From the cell containing the given text, extract its center point as [x, y] coordinate. 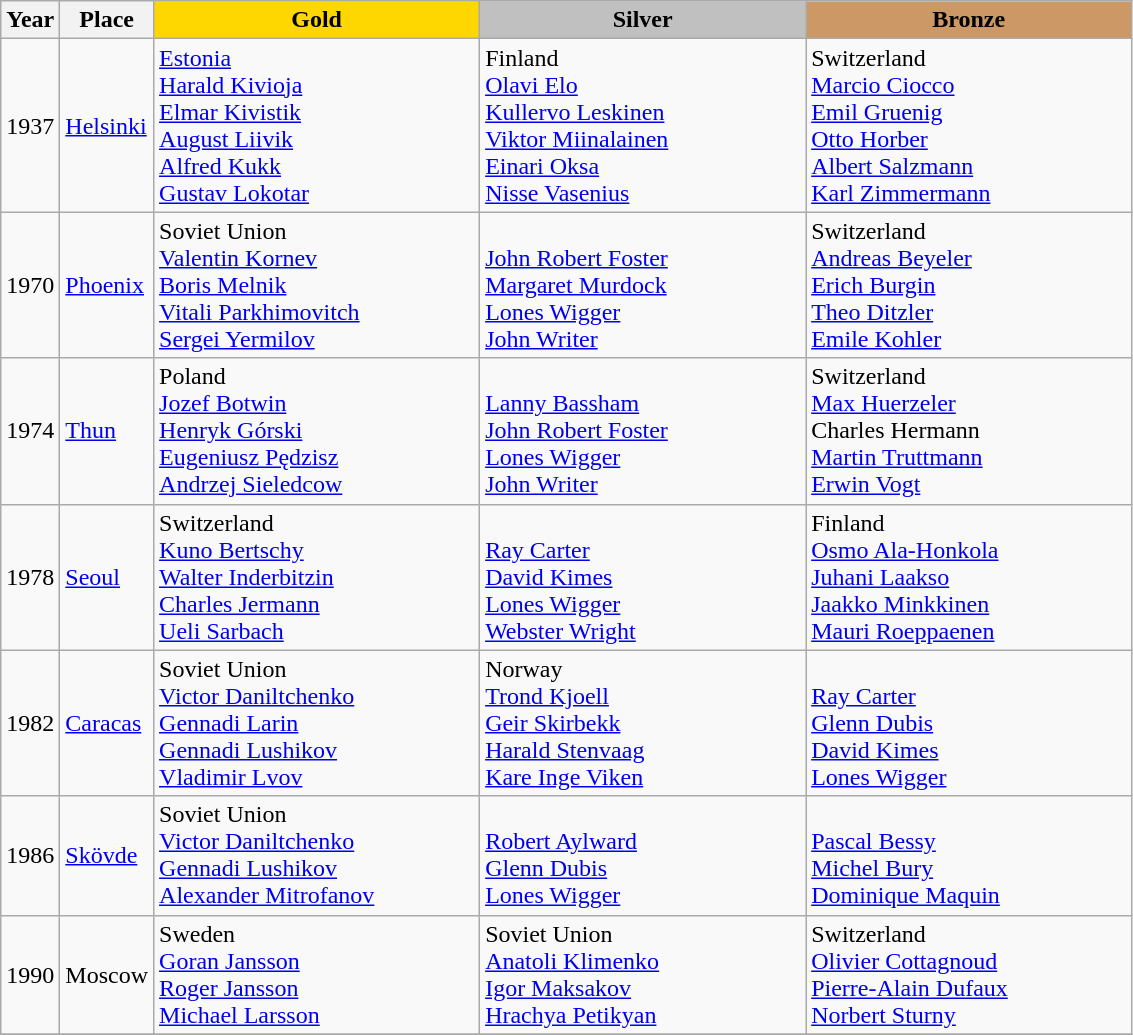
Skövde [107, 856]
Robert AylwardGlenn DubisLones Wigger [643, 856]
Caracas [107, 723]
Silver [643, 20]
NorwayTrond KjoellGeir SkirbekkHarald StenvaagKare Inge Viken [643, 723]
FinlandOlavi EloKullervo LeskinenViktor MiinalainenEinari OksaNisse Vasenius [643, 126]
Pascal BessyMichel BuryDominique Maquin [969, 856]
1974 [30, 431]
FinlandOsmo Ala-HonkolaJuhani LaaksoJaakko MinkkinenMauri Roeppaenen [969, 577]
Soviet UnionValentin KornevBoris MelnikVitali ParkhimovitchSergei Yermilov [317, 285]
Moscow [107, 974]
Phoenix [107, 285]
SwitzerlandAndreas BeyelerErich BurginTheo DitzlerEmile Kohler [969, 285]
John Robert FosterMargaret MurdockLones WiggerJohn Writer [643, 285]
SwitzerlandOlivier CottagnoudPierre-Alain DufauxNorbert Sturny [969, 974]
Thun [107, 431]
1982 [30, 723]
1978 [30, 577]
SwedenGoran JanssonRoger JanssonMichael Larsson [317, 974]
1986 [30, 856]
Seoul [107, 577]
1937 [30, 126]
SwitzerlandKuno BertschyWalter InderbitzinCharles JermannUeli Sarbach [317, 577]
Ray CarterDavid KimesLones WiggerWebster Wright [643, 577]
Gold [317, 20]
1970 [30, 285]
Soviet UnionVictor DaniltchenkoGennadi LarinGennadi LushikovVladimir Lvov [317, 723]
Place [107, 20]
Soviet UnionAnatoli KlimenkoIgor MaksakovHrachya Petikyan [643, 974]
PolandJozef BotwinHenryk GórskiEugeniusz PędziszAndrzej Sieledcow [317, 431]
SwitzerlandMax HuerzelerCharles HermannMartin TruttmannErwin Vogt [969, 431]
Lanny BasshamJohn Robert FosterLones WiggerJohn Writer [643, 431]
Year [30, 20]
EstoniaHarald KiviojaElmar KivistikAugust LiivikAlfred KukkGustav Lokotar [317, 126]
Ray CarterGlenn DubisDavid KimesLones Wigger [969, 723]
1990 [30, 974]
Soviet UnionVictor DaniltchenkoGennadi LushikovAlexander Mitrofanov [317, 856]
SwitzerlandMarcio CioccoEmil GruenigOtto HorberAlbert SalzmannKarl Zimmermann [969, 126]
Bronze [969, 20]
Helsinki [107, 126]
